Provide the [x, y] coordinate of the cell's center where the given text is located.  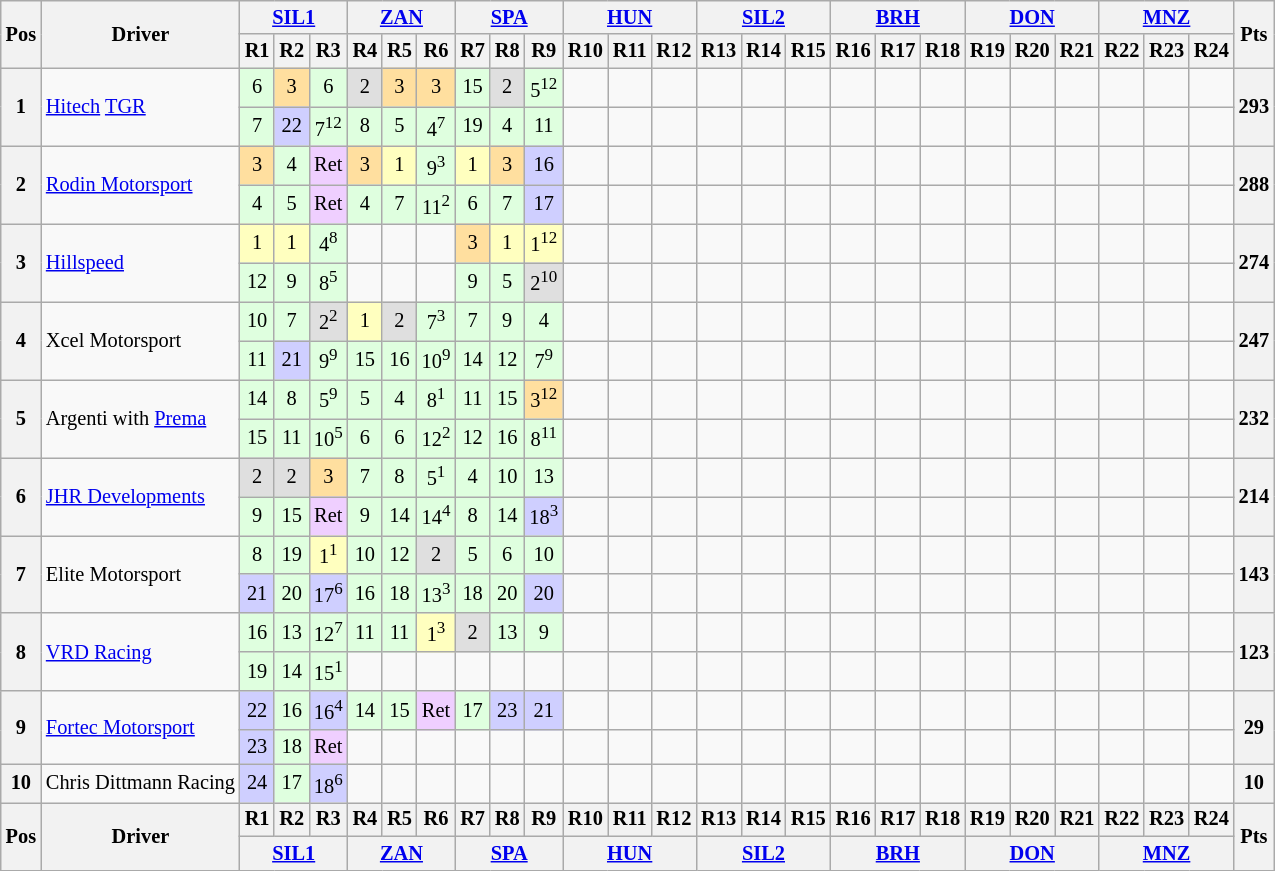
93 [436, 166]
48 [328, 242]
24 [258, 784]
164 [328, 710]
99 [328, 360]
512 [544, 88]
JHR Developments [140, 496]
105 [328, 438]
Elite Motorsport [140, 574]
214 [1254, 496]
79 [544, 360]
144 [436, 516]
81 [436, 398]
Rodin Motorsport [140, 185]
811 [544, 438]
122 [436, 438]
Argenti with Prema [140, 418]
151 [328, 672]
51 [436, 476]
127 [328, 632]
312 [544, 398]
183 [544, 516]
Hitech TGR [140, 107]
210 [544, 282]
59 [328, 398]
VRD Racing [140, 652]
Fortec Motorsport [140, 728]
133 [436, 594]
232 [1254, 418]
29 [1254, 728]
176 [328, 594]
85 [328, 282]
109 [436, 360]
186 [328, 784]
Chris Dittmann Racing [140, 784]
143 [1254, 574]
712 [328, 126]
247 [1254, 340]
73 [436, 320]
47 [436, 126]
288 [1254, 185]
Hillspeed [140, 262]
123 [1254, 652]
293 [1254, 107]
Xcel Motorsport [140, 340]
274 [1254, 262]
